Identify which cell holds the provided text, then report its [X, Y] central coordinate. 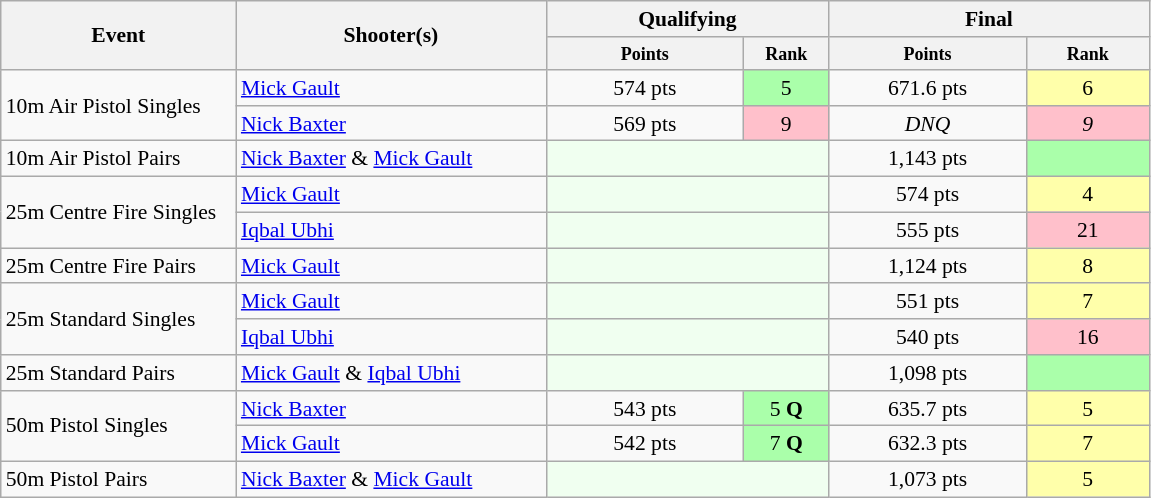
21 [1088, 230]
Qualifying [688, 19]
1,098 pts [928, 373]
1,143 pts [928, 159]
25m Standard Pairs [118, 373]
569 pts [645, 124]
540 pts [928, 337]
543 pts [645, 409]
DNQ [928, 124]
16 [1088, 337]
Event [118, 36]
25m Centre Fire Singles [118, 212]
10m Air Pistol Singles [118, 106]
25m Centre Fire Pairs [118, 266]
Shooter(s) [391, 36]
10m Air Pistol Pairs [118, 159]
8 [1088, 266]
632.3 pts [928, 444]
551 pts [928, 302]
5 Q [786, 409]
25m Standard Singles [118, 320]
1,073 pts [928, 480]
1,124 pts [928, 266]
671.6 pts [928, 88]
Final [989, 19]
635.7 pts [928, 409]
Mick Gault & Iqbal Ubhi [391, 373]
542 pts [645, 444]
50m Pistol Pairs [118, 480]
7 Q [786, 444]
555 pts [928, 230]
6 [1088, 88]
4 [1088, 195]
50m Pistol Singles [118, 426]
